Search for the cell housing the specified text and yield its (x, y) center coordinate. 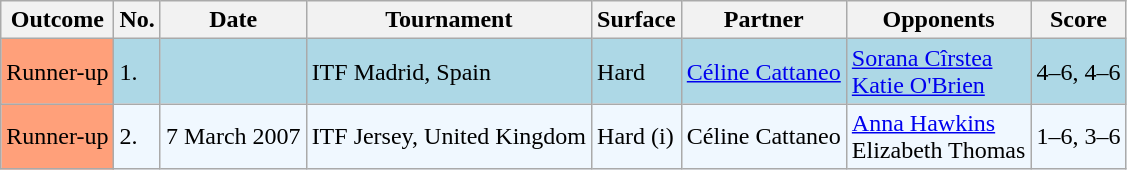
2. (137, 136)
Surface (637, 20)
Partner (764, 20)
Anna Hawkins Elizabeth Thomas (938, 136)
1. (137, 72)
Score (1078, 20)
Outcome (58, 20)
ITF Madrid, Spain (448, 72)
Opponents (938, 20)
Date (233, 20)
Sorana Cîrstea Katie O'Brien (938, 72)
Hard (i) (637, 136)
Tournament (448, 20)
4–6, 4–6 (1078, 72)
7 March 2007 (233, 136)
1–6, 3–6 (1078, 136)
No. (137, 20)
ITF Jersey, United Kingdom (448, 136)
Hard (637, 72)
